Return the (X, Y) coordinate for the center point of the cell that contains the specified text.  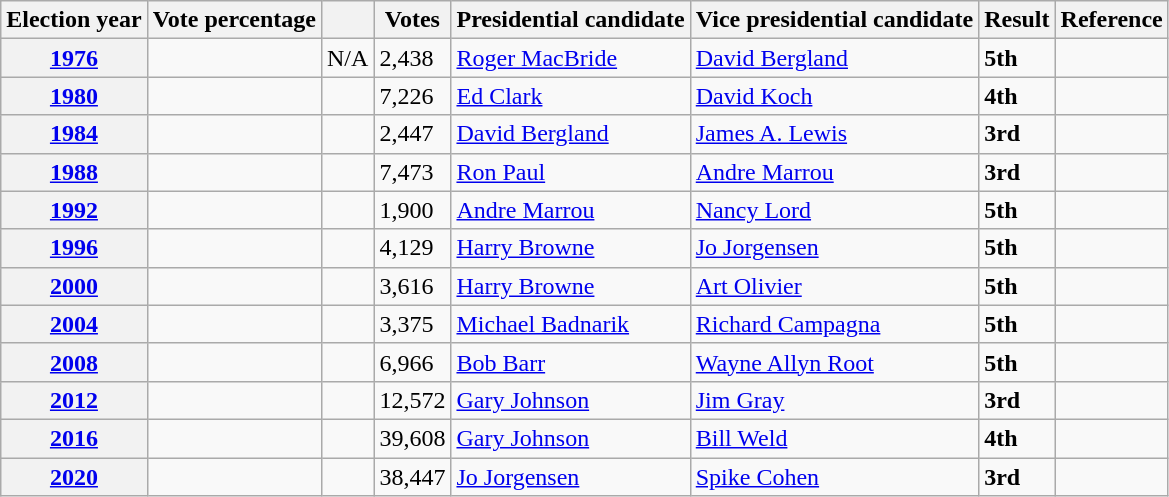
1976 (74, 58)
3,375 (412, 324)
2,447 (412, 134)
1,900 (412, 210)
2000 (74, 286)
Election year (74, 20)
3,616 (412, 286)
2008 (74, 362)
Wayne Allyn Root (834, 362)
Bill Weld (834, 438)
Result (1017, 20)
Ron Paul (570, 172)
Roger MacBride (570, 58)
2004 (74, 324)
12,572 (412, 400)
Nancy Lord (834, 210)
Richard Campagna (834, 324)
Bob Barr (570, 362)
2020 (74, 477)
James A. Lewis (834, 134)
Votes (412, 20)
David Koch (834, 96)
38,447 (412, 477)
Reference (1112, 20)
Vote percentage (234, 20)
Michael Badnarik (570, 324)
1996 (74, 248)
6,966 (412, 362)
2,438 (412, 58)
7,226 (412, 96)
Ed Clark (570, 96)
4,129 (412, 248)
Presidential candidate (570, 20)
1992 (74, 210)
N/A (347, 58)
Jim Gray (834, 400)
Art Olivier (834, 286)
Vice presidential candidate (834, 20)
39,608 (412, 438)
Spike Cohen (834, 477)
1988 (74, 172)
1980 (74, 96)
2016 (74, 438)
2012 (74, 400)
1984 (74, 134)
7,473 (412, 172)
